Return [x, y] of the center of cell containing provided text 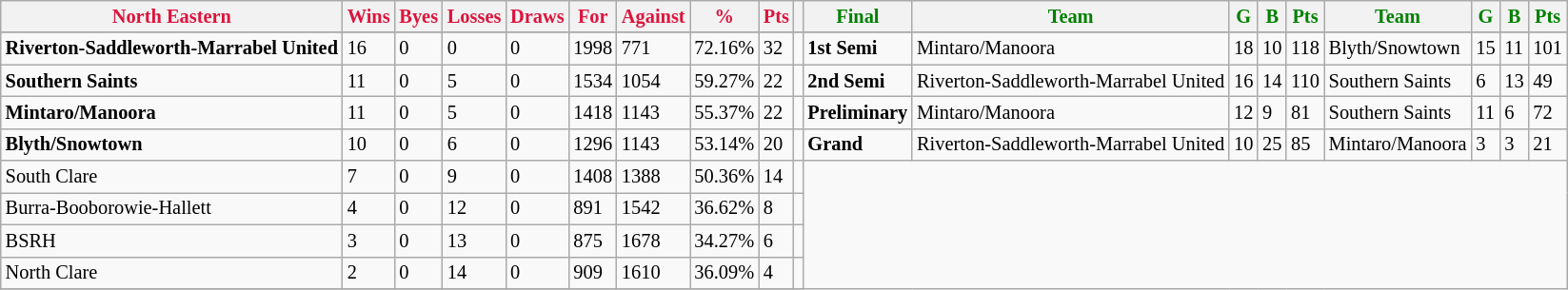
875 [593, 241]
1998 [593, 48]
2 [369, 273]
50.36% [724, 177]
Against [653, 16]
Wins [369, 16]
1418 [593, 112]
Preliminary [859, 112]
15 [1485, 48]
Final [859, 16]
BSRH [171, 241]
1054 [653, 81]
South Clare [171, 177]
% [724, 16]
53.14% [724, 145]
909 [593, 273]
34.27% [724, 241]
21 [1547, 145]
25 [1272, 145]
771 [653, 48]
36.09% [724, 273]
101 [1547, 48]
118 [1304, 48]
8 [777, 208]
72.16% [724, 48]
20 [777, 145]
49 [1547, 81]
18 [1243, 48]
7 [369, 177]
1610 [653, 273]
72 [1547, 112]
32 [777, 48]
Byes [418, 16]
North Clare [171, 273]
891 [593, 208]
59.27% [724, 81]
Grand [859, 145]
36.62% [724, 208]
81 [1304, 112]
85 [1304, 145]
1st Semi [859, 48]
2nd Semi [859, 81]
Draws [537, 16]
1408 [593, 177]
1534 [593, 81]
Burra-Booborowie-Hallett [171, 208]
1388 [653, 177]
North Eastern [171, 16]
55.37% [724, 112]
1296 [593, 145]
110 [1304, 81]
1678 [653, 241]
For [593, 16]
1542 [653, 208]
Losses [474, 16]
